Output the [x, y] coordinate of the center of the cell containing the given text.  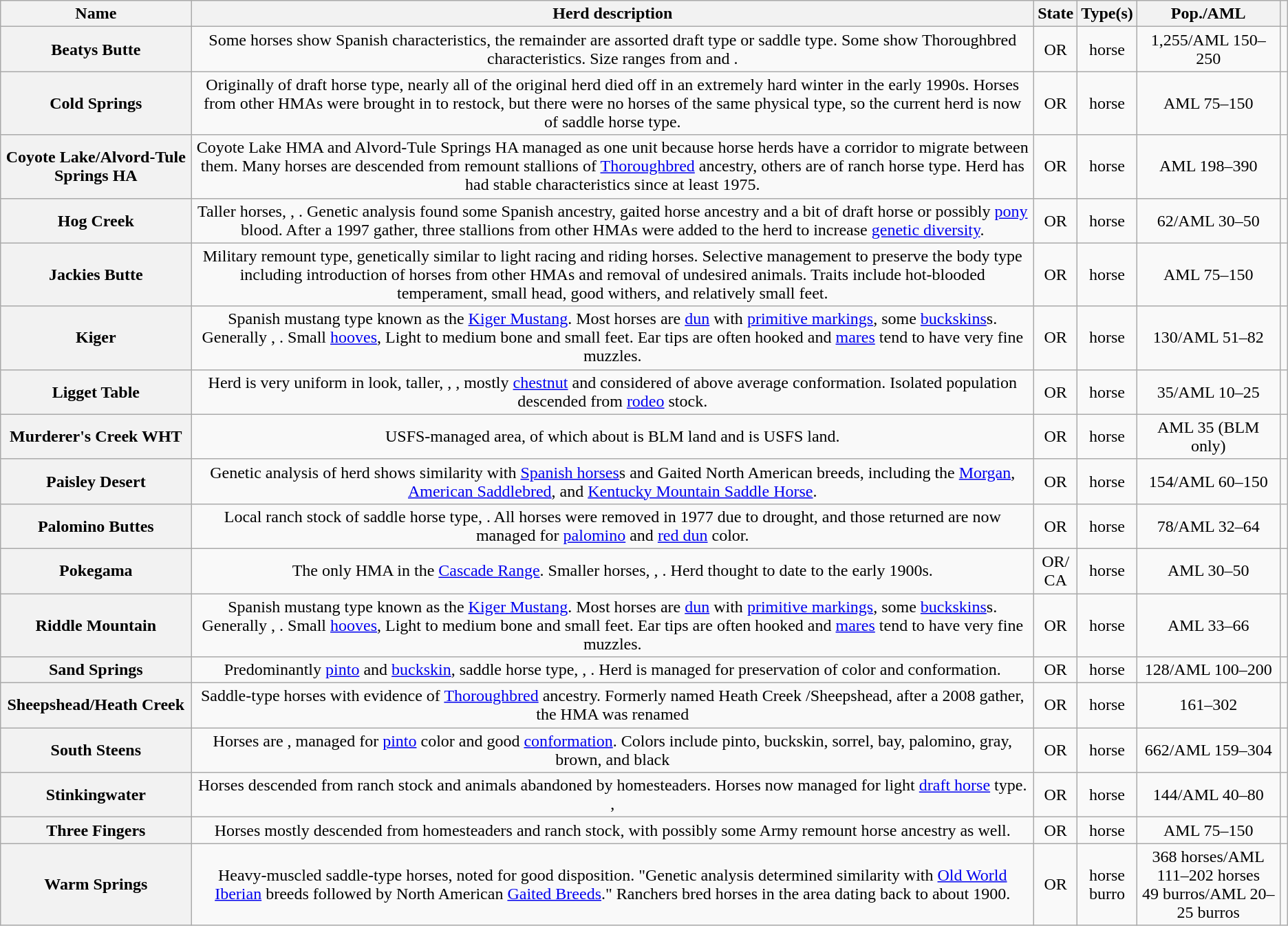
62/AML 30–50 [1208, 220]
AML 33–66 [1208, 625]
Paisley Desert [96, 482]
161–302 [1208, 706]
130/AML 51–82 [1208, 338]
662/AML 159–304 [1208, 750]
Riddle Mountain [96, 625]
Kiger [96, 338]
78/AML 32–64 [1208, 526]
Three Fingers [96, 830]
AML 30–50 [1208, 571]
OR/CA [1055, 571]
AML 198–390 [1208, 166]
Type(s) [1108, 14]
Sand Springs [96, 670]
The only HMA in the Cascade Range. Smaller horses, , . Herd thought to date to the early 1900s. [612, 571]
USFS-managed area, of which about is BLM land and is USFS land. [612, 436]
Horses are , managed for pinto color and good conformation. Colors include pinto, buckskin, sorrel, bay, palomino, gray, brown, and black [612, 750]
South Steens [96, 750]
horseburro [1108, 885]
Beatys Butte [96, 50]
Name [96, 14]
Ligget Table [96, 392]
Pop./AML [1208, 14]
Palomino Buttes [96, 526]
Horses descended from ranch stock and animals abandoned by homesteaders. Horses now managed for light draft horse type. , [612, 795]
Murderer's Creek WHT [96, 436]
35/AML 10–25 [1208, 392]
128/AML 100–200 [1208, 670]
Herd description [612, 14]
Hog Creek [96, 220]
AML 35 (BLM only) [1208, 436]
144/AML 40–80 [1208, 795]
Coyote Lake/Alvord-Tule Springs HA [96, 166]
State [1055, 14]
Cold Springs [96, 103]
Sheepshead/Heath Creek [96, 706]
368 horses/AML 111–202 horses49 burros/AML 20–25 burros [1208, 885]
Predominantly pinto and buckskin, saddle horse type, , . Herd is managed for preservation of color and conformation. [612, 670]
Stinkingwater [96, 795]
Jackies Butte [96, 274]
154/AML 60–150 [1208, 482]
1,255/AML 150–250 [1208, 50]
Saddle-type horses with evidence of Thoroughbred ancestry. Formerly named Heath Creek /Sheepshead, after a 2008 gather, the HMA was renamed [612, 706]
Horses mostly descended from homesteaders and ranch stock, with possibly some Army remount horse ancestry as well. [612, 830]
Warm Springs [96, 885]
Pokegama [96, 571]
